From the cell containing the given text, extract its center point as [X, Y] coordinate. 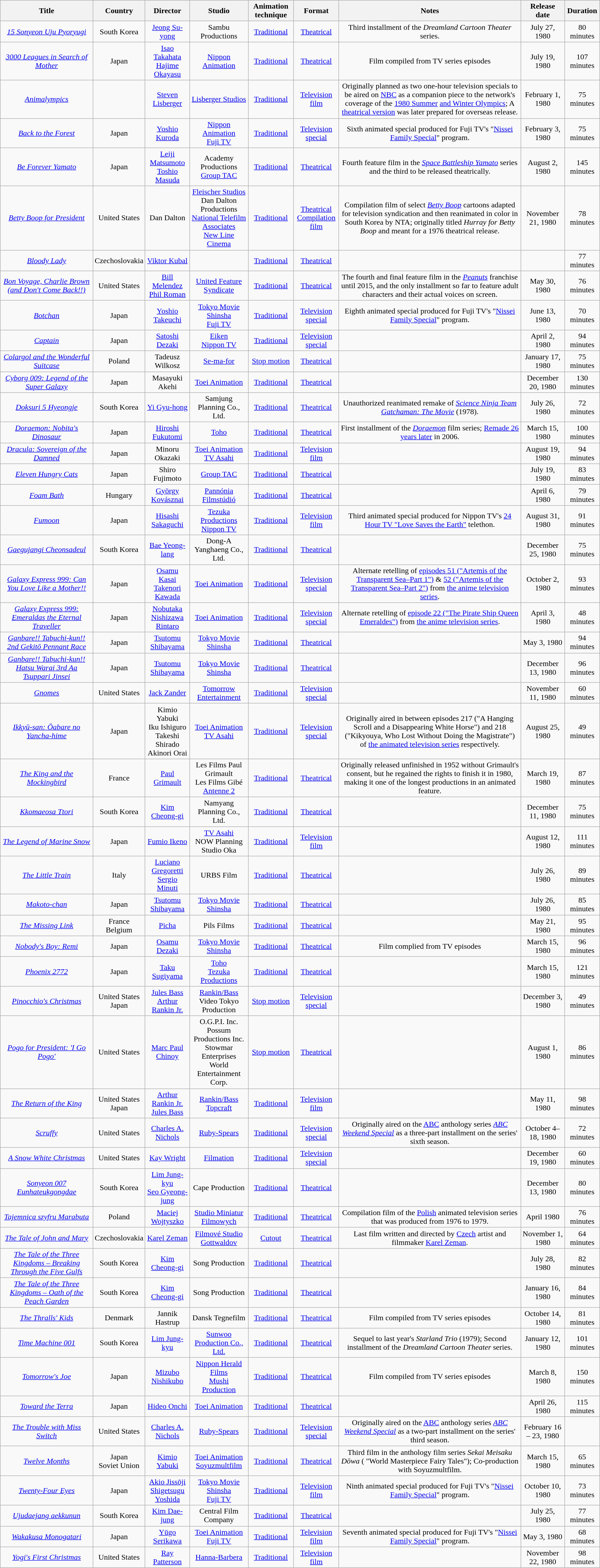
Scruffy [47, 1133]
Colargol and the Wonderful Suitcase [47, 361]
Country [119, 11]
Galaxy Express 999: Can You Love Like a Mother!! [47, 583]
145 minutes [582, 167]
Kkomaeosa Ttori [47, 812]
Cutout [271, 1238]
December 19, 1980 [543, 1158]
November 21, 1980 [543, 218]
83 minutes [582, 474]
December 11, 1980 [543, 812]
Italy [119, 875]
Denmark [119, 1317]
URBS Film [219, 875]
Kimio Yabuki Iku Ishiguro Takeshi Shirado Akinori Orai [167, 731]
Third installment of the Dreamland Cartoon Theater series. [429, 31]
Hideo Onchi [167, 1406]
Phoenix 2772 [47, 972]
Tadeusz Wilkosz [167, 361]
Bloody Lady [47, 260]
Pannónia Filmstúdió [219, 495]
81 minutes [582, 1317]
June 13, 1980 [543, 315]
Director [167, 11]
December 25, 1980 [543, 550]
December 20, 1980 [543, 382]
Twelve Months [47, 1461]
Film complied from TV episodes [429, 946]
Sunwoo Production Co., Ltd. [219, 1343]
A Snow White Christmas [47, 1158]
August 1, 1980 [543, 1052]
Galaxy Express 999: Emeraldas the Eternal Traveller [47, 617]
First installment of the Doraemon film series; Remade 26 years later in 2006. [429, 433]
Se-ma-for [219, 361]
Captain [47, 340]
Nippon Herald Films Mushi Production [219, 1377]
Yūgo Serikawa [167, 1537]
Jack Zander [167, 693]
87 minutes [582, 778]
The Tale of the Three Kingdoms – Oath of the Peach Garden [47, 1292]
Tezuka Productions Nippon TV [219, 520]
Rankin/Bass Video Tokyo Production [219, 1001]
Fleischer Studios Dan Dalton Productions National Telefilm Associates New Line Cinema [219, 218]
György Kovásznai [167, 495]
Paul Grimault [167, 778]
January 12, 1980 [543, 1343]
Ujudaejang aekkunun [47, 1515]
Lim Jung-kyu Seo Gyeong-jung [167, 1187]
82 minutes [582, 1263]
France Belgium [119, 926]
Back to the Forest [47, 133]
111 minutes [582, 841]
EikenNippon TV [219, 340]
Isao Takahata Hajime Okayasu [167, 61]
The Legend of Marine Snow [47, 841]
Theatrical Compilation film [316, 218]
Satoshi Dezaki [167, 340]
3000 Leagues in Search of Mother [47, 61]
August 19, 1980 [543, 453]
Fumoon [47, 520]
Nippon Animation [219, 61]
April 26, 1980 [543, 1406]
Yoshio Kuroda [167, 133]
Unauthorized reanimated remake of Science Ninja Team Gatchaman: The Movie (1978). [429, 407]
Originally aired on the ABC anthology series ABC Weekend Special as a three-part installment on the series' sixth season. [429, 1133]
October 14, 1980 [543, 1317]
Sonyeon 007 Eunhateukgongdae [47, 1187]
Cape Production [219, 1187]
73 minutes [582, 1490]
Group TAC [219, 474]
Tajemnica szyfru Marabuta [47, 1217]
Filmové Studio Gottwaldov [219, 1238]
The Return of the King [47, 1103]
Maciej Wojtyszko [167, 1217]
The Little Train [47, 875]
Ninth animated special produced for Fuji TV's "Nissei Family Special" program. [429, 1490]
Animalympics [47, 99]
Time Machine 001 [47, 1343]
October 2, 1980 [543, 583]
Fourth feature film in the Space Battleship Yamato series and the third to be released theatrically. [429, 167]
Karel Zeman [167, 1238]
Pinocchio's Christmas [47, 1001]
Pils Films [219, 926]
Title [47, 11]
February 3, 1980 [543, 133]
150 minutes [582, 1377]
October 4–18, 1980 [543, 1133]
Arthur Rankin Jr. Jules Bass [167, 1103]
Gaegujangi Cheonsadeul [47, 550]
15 Sonyeon Uju Pyoryugi [47, 31]
Luciano Gregoretti Sergio Minuti [167, 875]
Compilation film of the Polish animated television series that was produced from 1976 to 1979. [429, 1217]
Ray Patterson [167, 1557]
Bon Voyage, Charlie Brown (and Don't Come Back!!) [47, 286]
Ganbare!! Tabuchi-kun!! 2nd Gekitō Pennant Race [47, 642]
November 11, 1980 [543, 693]
May 30, 1980 [543, 286]
Doksuri 5 Hyeongje [47, 407]
115 minutes [582, 1406]
Yogi's First Christmas [47, 1557]
The Tale of John and Mary [47, 1238]
Studio Miniatur Filmowych [219, 1217]
Les Films Paul Grimault Les Films Gibé Antenne 2 [219, 778]
Bae Yeong-lang [167, 550]
May 11, 1980 [543, 1103]
121 minutes [582, 972]
Taku Sugiyama [167, 972]
89 minutes [582, 875]
May 21, 1980 [543, 926]
November 1, 1980 [543, 1238]
July 28, 1980 [543, 1263]
TV Asahi NOW Planning Studio Oka [219, 841]
Samjung Planning Co., Ltd. [219, 407]
Toho [219, 433]
Hungary [119, 495]
85 minutes [582, 905]
Botchan [47, 315]
Animation technique [271, 11]
Shiro Fujimoto [167, 474]
July 25, 1980 [543, 1515]
Masayuki Akehi [167, 382]
Sambu Productions [219, 31]
Duration [582, 11]
Third animated special produced for Nippon TV's 24 Hour TV "Love Saves the Earth" telethon. [429, 520]
84 minutes [582, 1292]
68 minutes [582, 1537]
The Missing Link [47, 926]
65 minutes [582, 1461]
Foam Bath [47, 495]
Yi Gyu-hong [167, 407]
Hanna-Barbera [219, 1557]
Picha [167, 926]
Minoru Okazaki [167, 453]
July 27, 1980 [543, 31]
Osamu Dezaki [167, 946]
95 minutes [582, 926]
Lim Jung-kyu [167, 1343]
64 minutes [582, 1238]
Jannik Hastrup [167, 1317]
Toei AnimationFuji TV [219, 1537]
Seventh animated special produced for Fuji TV's "Nissei Family Special" program. [429, 1537]
Ikkyū-san: Ōabare no Yancha-hime [47, 731]
Kim Dae-jung [167, 1515]
Yoshio Takeuchi [167, 315]
Rankin/Bass Topcraft [219, 1103]
August 12, 1980 [543, 841]
Steven Lisberger [167, 99]
Dracula: Sovereign of the Damned [47, 453]
Jeong Su-yong [167, 31]
Tomorrow Entertainment [219, 693]
93 minutes [582, 583]
Leiji Matsumoto Toshio Masuda [167, 167]
United Feature Syndicate [219, 286]
107 minutes [582, 61]
April 2, 1980 [543, 340]
Nobody's Boy: Remi [47, 946]
Last film written and directed by Czech artist and filmmaker Karel Zeman. [429, 1238]
Release date [543, 11]
130 minutes [582, 382]
Eighth animated special produced for Fuji TV's "Nissei Family Special" program. [429, 315]
70 minutes [582, 315]
Notes [429, 11]
February 1, 1980 [543, 99]
Cyborg 009: Legend of the Super Galaxy [47, 382]
Originally aired on the ABC anthology series ABC Weekend Special as a two-part installment on the series' third season. [429, 1431]
April 3, 1980 [543, 617]
101 minutes [582, 1343]
Academy ProductionsGroup TAC [219, 167]
December 3, 1980 [543, 1001]
O.G.P.I. Inc. Possum Productions Inc. Stowmar Enterprises World Entertainment Corp. [219, 1052]
August 31, 1980 [543, 520]
October 10, 1980 [543, 1490]
Kimio Yabuki [167, 1461]
Marc Paul Chinoy [167, 1052]
March 8, 1980 [543, 1377]
Format [316, 11]
Osamu Kasai Takenori Kawada [167, 583]
Lisberger Studios [219, 99]
January 17, 1980 [543, 361]
Twenty-Four Eyes [47, 1490]
Toward the Terra [47, 1406]
79 minutes [582, 495]
Nippon Animation Fuji TV [219, 133]
Studio [219, 11]
August 2, 1980 [543, 167]
Eleven Hungry Cats [47, 474]
Akio Jissōji Shigetsugu Yoshida [167, 1490]
Toho Tezuka Productions [219, 972]
Makoto-chan [47, 905]
Mizubo Nishikubo [167, 1377]
86 minutes [582, 1052]
March 19, 1980 [543, 778]
Toei Animation Soyuzmultfilm [219, 1461]
November 22, 1980 [543, 1557]
Tomorrow's Joe [47, 1377]
Namyang Planning Co., Ltd. [219, 812]
Doraemon: Nobita's Dinosaur [47, 433]
Jules Bass Arthur Rankin Jr. [167, 1001]
Be Forever Yamato [47, 167]
The Trouble with Miss Switch [47, 1431]
Dong-A Yanghaeng Co., Ltd. [219, 550]
Hiroshi Fukutomi [167, 433]
Filmation [219, 1158]
Betty Boop for President [47, 218]
The Thralls' Kids [47, 1317]
The Tale of the Three Kingdoms – Breaking Through the Five Gulfs [47, 1263]
Bill Melendez Phil Roman [167, 286]
Pogo for President: 'I Go Pogo' [47, 1052]
Japan Soviet Union [119, 1461]
Fumio Ikeno [167, 841]
Dan Dalton [167, 218]
Central Film Company [219, 1515]
Kay Wright [167, 1158]
Dansk Tegnefilm [219, 1317]
Wakakusa Monogatari [47, 1537]
France [119, 778]
100 minutes [582, 433]
August 25, 1980 [543, 731]
The King and the Mockingbird [47, 778]
Ganbare!! Tabuchi-kun!! Hatsu Warai 3rd Aa Tsuppari Jinsei [47, 668]
78 minutes [582, 218]
Gnomes [47, 693]
Sixth animated special produced for Fuji TV's "Nissei Family Special" program. [429, 133]
April 1980 [543, 1217]
January 16, 1980 [543, 1292]
Sequel to last year's Starland Trio (1979); Second installment of the Dreamland Cartoon Theater series. [429, 1343]
48 minutes [582, 617]
Viktor Kubal [167, 260]
Alternate retelling of episode 22 ("The Pirate Ship Queen Emeraldes") from the anime television series. [429, 617]
February 16 – 23, 1980 [543, 1431]
Nobutaka Nishizawa Rintaro [167, 617]
April 6, 1980 [543, 495]
91 minutes [582, 520]
Third film in the anthology film series Sekai Meisaku Dōwa ( "World Masterpiece Fairy Tales"); Co-production with Soyuzmultfilm. [429, 1461]
Hisashi Sakaguchi [167, 520]
